Find where the given text appears and provide that cell's center as [x, y] coordinate. 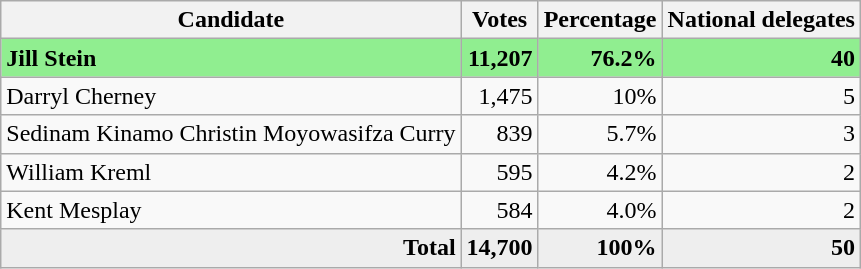
Votes [500, 20]
4.2% [600, 172]
76.2% [600, 58]
5.7% [600, 134]
3 [761, 134]
Kent Mesplay [231, 210]
595 [500, 172]
Jill Stein [231, 58]
14,700 [500, 248]
10% [600, 96]
50 [761, 248]
5 [761, 96]
584 [500, 210]
4.0% [600, 210]
1,475 [500, 96]
National delegates [761, 20]
40 [761, 58]
Sedinam Kinamo Christin Moyowasifza Curry [231, 134]
839 [500, 134]
Total [231, 248]
William Kreml [231, 172]
Candidate [231, 20]
Percentage [600, 20]
11,207 [500, 58]
Darryl Cherney [231, 96]
100% [600, 248]
